Detect which cell encompasses the target text, then output its [X, Y] center coordinate. 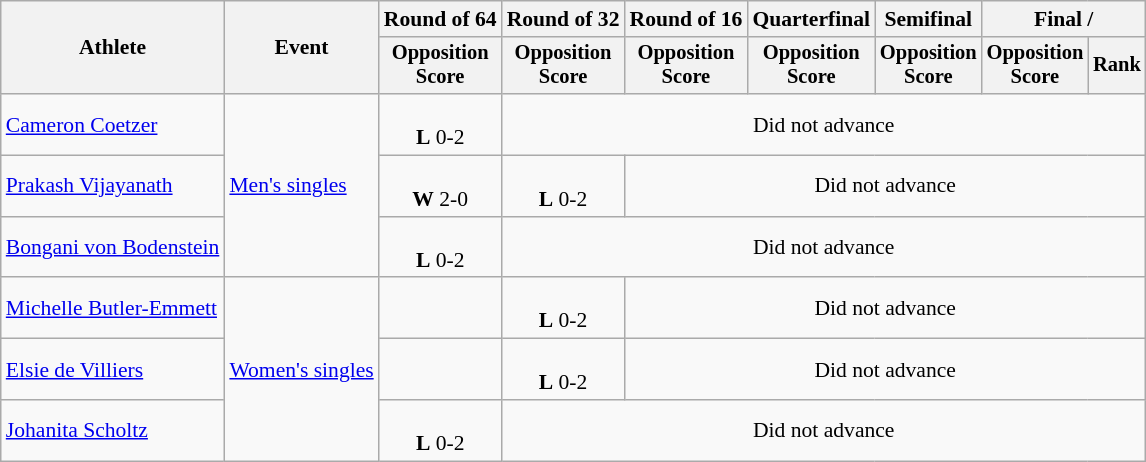
Quarterfinal [811, 19]
Final / [1064, 19]
Bongani von Bodenstein [113, 248]
Round of 64 [440, 19]
Johanita Scholtz [113, 430]
Michelle Butler-Emmett [113, 308]
Event [301, 48]
Women's singles [301, 370]
Semifinal [928, 19]
Round of 16 [686, 19]
Prakash Vijayanath [113, 186]
Rank [1117, 66]
W 2-0 [440, 186]
Cameron Coetzer [113, 124]
Men's singles [301, 186]
Round of 32 [564, 19]
Elsie de Villiers [113, 370]
Athlete [113, 48]
